For the text-containing cell, return its midpoint in (x, y) coordinate format. 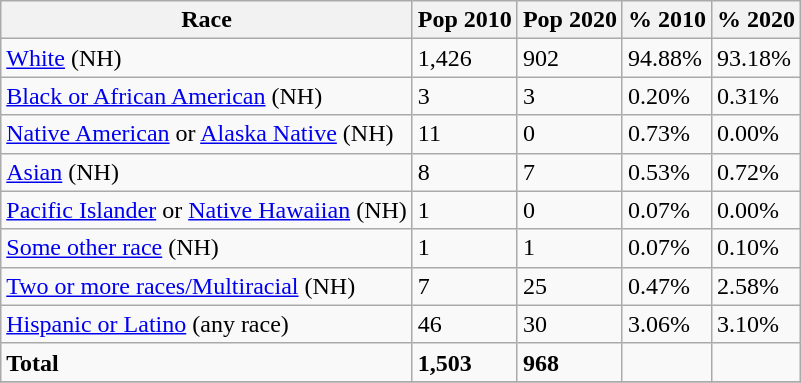
Black or African American (NH) (207, 96)
3.10% (756, 324)
0.53% (666, 172)
1,503 (464, 362)
Race (207, 20)
1,426 (464, 58)
Hispanic or Latino (any race) (207, 324)
968 (570, 362)
0.73% (666, 134)
0.72% (756, 172)
30 (570, 324)
Total (207, 362)
0.47% (666, 286)
White (NH) (207, 58)
Native American or Alaska Native (NH) (207, 134)
Asian (NH) (207, 172)
46 (464, 324)
902 (570, 58)
3.06% (666, 324)
Pop 2020 (570, 20)
2.58% (756, 286)
8 (464, 172)
Some other race (NH) (207, 248)
Pop 2010 (464, 20)
93.18% (756, 58)
0.20% (666, 96)
0.31% (756, 96)
0.10% (756, 248)
11 (464, 134)
% 2020 (756, 20)
% 2010 (666, 20)
94.88% (666, 58)
25 (570, 286)
Pacific Islander or Native Hawaiian (NH) (207, 210)
Two or more races/Multiracial (NH) (207, 286)
